Provide the (X, Y) coordinate of the cell's center where the given text is located.  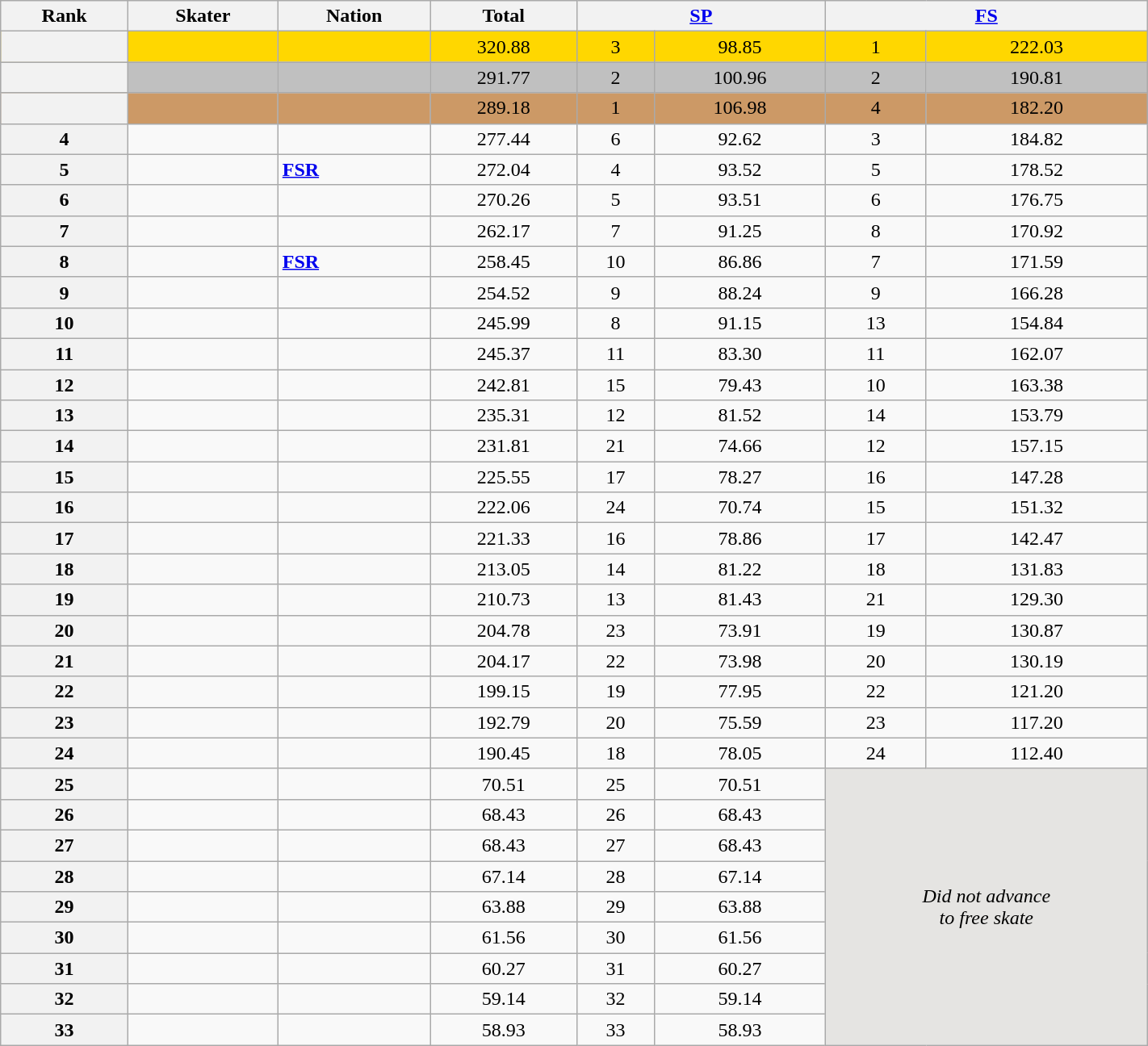
242.81 (504, 385)
Nation (354, 16)
182.20 (1037, 108)
130.87 (1037, 630)
129.30 (1037, 600)
147.28 (1037, 477)
79.43 (740, 385)
93.51 (740, 200)
192.79 (504, 722)
81.22 (740, 569)
Total (504, 16)
FS (987, 16)
235.31 (504, 416)
77.95 (740, 692)
81.52 (740, 416)
93.52 (740, 169)
225.55 (504, 477)
204.78 (504, 630)
73.91 (740, 630)
121.20 (1037, 692)
176.75 (1037, 200)
131.83 (1037, 569)
272.04 (504, 169)
74.66 (740, 446)
151.32 (1037, 508)
222.03 (1037, 47)
92.62 (740, 139)
78.05 (740, 753)
88.24 (740, 292)
SP (701, 16)
270.26 (504, 200)
258.45 (504, 261)
154.84 (1037, 323)
320.88 (504, 47)
91.25 (740, 231)
83.30 (740, 354)
70.74 (740, 508)
75.59 (740, 722)
91.15 (740, 323)
289.18 (504, 108)
166.28 (1037, 292)
130.19 (1037, 661)
170.92 (1037, 231)
222.06 (504, 508)
171.59 (1037, 261)
277.44 (504, 139)
142.47 (1037, 538)
199.15 (504, 692)
254.52 (504, 292)
98.85 (740, 47)
73.98 (740, 661)
81.43 (740, 600)
178.52 (1037, 169)
210.73 (504, 600)
184.82 (1037, 139)
231.81 (504, 446)
153.79 (1037, 416)
106.98 (740, 108)
262.17 (504, 231)
204.17 (504, 661)
163.38 (1037, 385)
86.86 (740, 261)
78.86 (740, 538)
162.07 (1037, 354)
157.15 (1037, 446)
213.05 (504, 569)
221.33 (504, 538)
112.40 (1037, 753)
Skater (203, 16)
245.37 (504, 354)
100.96 (740, 77)
245.99 (504, 323)
117.20 (1037, 722)
78.27 (740, 477)
190.81 (1037, 77)
Did not advanceto free skate (987, 907)
291.77 (504, 77)
Rank (65, 16)
190.45 (504, 753)
